Identify which cell holds the provided text, then report its (x, y) central coordinate. 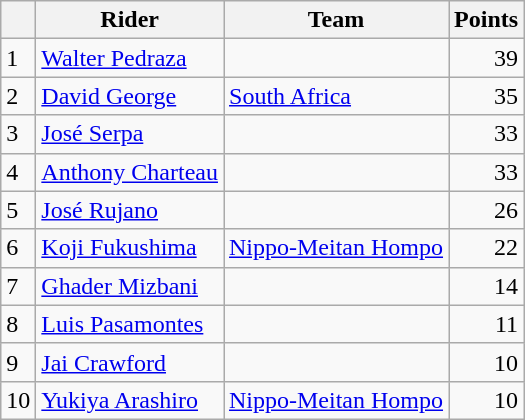
9 (18, 362)
Team (336, 20)
José Rujano (130, 210)
35 (486, 96)
Jai Crawford (130, 362)
Ghader Mizbani (130, 286)
Walter Pedraza (130, 58)
2 (18, 96)
11 (486, 324)
Points (486, 20)
Rider (130, 20)
1 (18, 58)
Luis Pasamontes (130, 324)
5 (18, 210)
Anthony Charteau (130, 172)
39 (486, 58)
David George (130, 96)
South Africa (336, 96)
3 (18, 134)
Koji Fukushima (130, 248)
7 (18, 286)
26 (486, 210)
8 (18, 324)
14 (486, 286)
4 (18, 172)
José Serpa (130, 134)
22 (486, 248)
Yukiya Arashiro (130, 400)
6 (18, 248)
